Determine the (X, Y) coordinate at the center of the cell enclosing the given text.  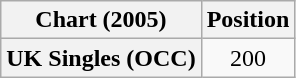
UK Singles (OCC) (101, 58)
200 (248, 58)
Chart (2005) (101, 20)
Position (248, 20)
